Capture the cell that displays the provided text and extract its [x, y] central coordinate. 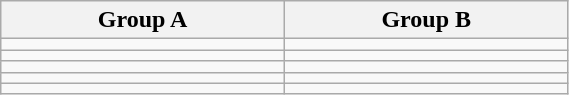
Group A [143, 20]
Group B [426, 20]
